Identify which cell holds the provided text, then report its (X, Y) central coordinate. 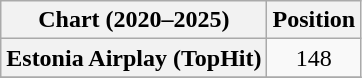
148 (314, 58)
Estonia Airplay (TopHit) (134, 58)
Position (314, 20)
Chart (2020–2025) (134, 20)
